Provide the (x, y) coordinate of the cell's center where the given text is located.  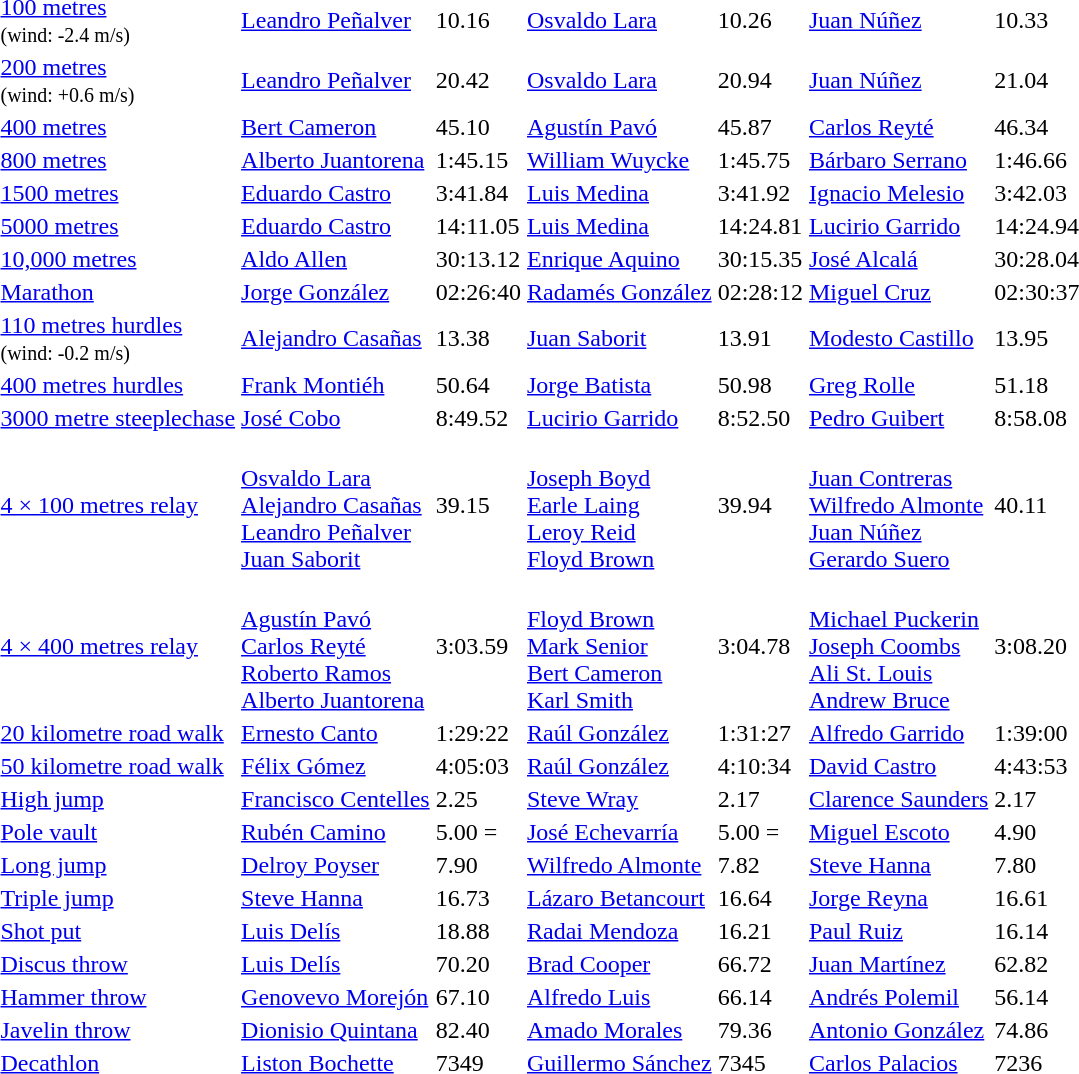
Michael PuckerinJoseph CoombsAli St. LouisAndrew Bruce (898, 646)
Dionisio Quintana (336, 1030)
Miguel Cruz (898, 292)
Leandro Peñalver (336, 80)
Alejandro Casañas (336, 338)
Clarence Saunders (898, 799)
Andrés Polemil (898, 997)
3:41.92 (760, 193)
Agustín Pavó (620, 127)
2.25 (478, 799)
7.82 (760, 865)
Miguel Escoto (898, 832)
Osvaldo LaraAlejandro CasañasLeandro PeñalverJuan Saborit (336, 505)
1:45.75 (760, 160)
13.38 (478, 338)
Juan Saborit (620, 338)
14:11.05 (478, 226)
Steve Wray (620, 799)
67.10 (478, 997)
José Cobo (336, 418)
Aldo Allen (336, 259)
Rubén Camino (336, 832)
William Wuycke (620, 160)
1:45.15 (478, 160)
39.15 (478, 505)
7.90 (478, 865)
16.21 (760, 931)
18.88 (478, 931)
José Echevarría (620, 832)
Modesto Castillo (898, 338)
Juan Martínez (898, 964)
Genovevo Morejón (336, 997)
Enrique Aquino (620, 259)
Alfredo Garrido (898, 733)
Félix Gómez (336, 766)
8:49.52 (478, 418)
79.36 (760, 1030)
Jorge Reyna (898, 898)
Carlos Reyté (898, 127)
66.72 (760, 964)
82.40 (478, 1030)
Jorge González (336, 292)
1:29:22 (478, 733)
Pedro Guibert (898, 418)
3:03.59 (478, 646)
30:15.35 (760, 259)
Ignacio Melesio (898, 193)
Frank Montiéh (336, 385)
2.17 (760, 799)
Alberto Juantorena (336, 160)
45.10 (478, 127)
16.73 (478, 898)
20.42 (478, 80)
16.64 (760, 898)
Amado Morales (620, 1030)
50.64 (478, 385)
Agustín PavóCarlos ReytéRoberto RamosAlberto Juantorena (336, 646)
45.87 (760, 127)
8:52.50 (760, 418)
David Castro (898, 766)
Bert Cameron (336, 127)
Delroy Poyser (336, 865)
Antonio González (898, 1030)
Francisco Centelles (336, 799)
02:26:40 (478, 292)
Floyd BrownMark SeniorBert CameronKarl Smith (620, 646)
3:41.84 (478, 193)
14:24.81 (760, 226)
Brad Cooper (620, 964)
Juan ContrerasWilfredo AlmonteJuan NúñezGerardo Suero (898, 505)
1:31:27 (760, 733)
Joseph BoydEarle LaingLeroy ReidFloyd Brown (620, 505)
Osvaldo Lara (620, 80)
Juan Núñez (898, 80)
50.98 (760, 385)
Ernesto Canto (336, 733)
Radamés González (620, 292)
José Alcalá (898, 259)
Paul Ruiz (898, 931)
Alfredo Luis (620, 997)
70.20 (478, 964)
02:28:12 (760, 292)
39.94 (760, 505)
3:04.78 (760, 646)
Jorge Batista (620, 385)
Lázaro Betancourt (620, 898)
Wilfredo Almonte (620, 865)
Radai Mendoza (620, 931)
13.91 (760, 338)
4:05:03 (478, 766)
4:10:34 (760, 766)
20.94 (760, 80)
Greg Rolle (898, 385)
66.14 (760, 997)
Bárbaro Serrano (898, 160)
30:13.12 (478, 259)
